Find where the given text appears and provide that cell's center as (X, Y) coordinate. 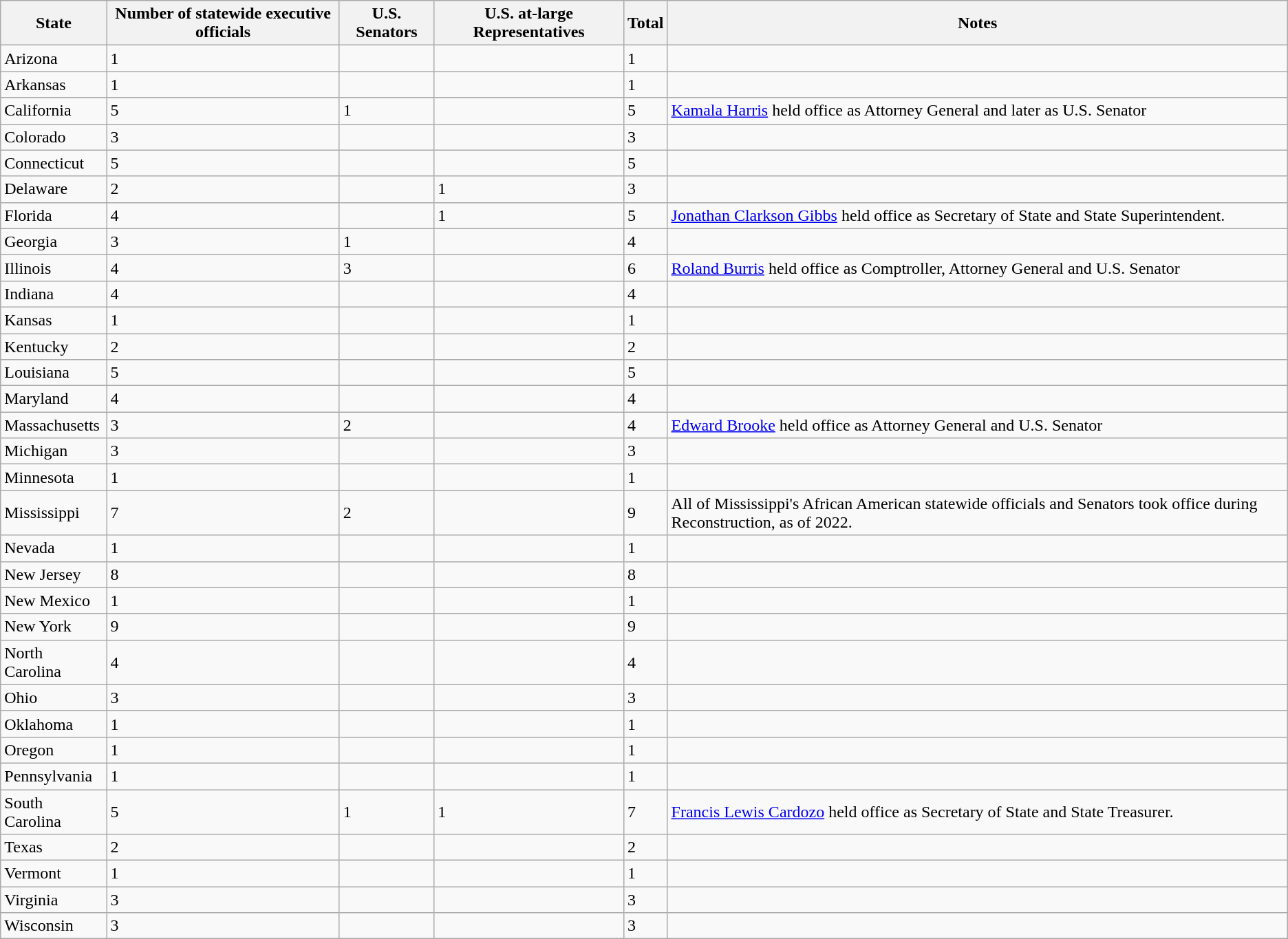
Kentucky (54, 346)
Number of statewide executive officials (223, 23)
Illinois (54, 268)
Minnesota (54, 477)
Colorado (54, 137)
New Mexico (54, 601)
Roland Burris held office as Comptroller, Attorney General and U.S. Senator (977, 268)
California (54, 111)
New York (54, 627)
Florida (54, 215)
Nevada (54, 548)
Pennsylvania (54, 776)
Wisconsin (54, 926)
State (54, 23)
Massachusetts (54, 425)
U.S. at-large Representatives (529, 23)
All of Mississippi's African American statewide officials and Senators took office during Reconstruction, as of 2022. (977, 513)
Kansas (54, 320)
Ohio (54, 698)
Oregon (54, 750)
Jonathan Clarkson Gibbs held office as Secretary of State and State Superintendent. (977, 215)
Louisiana (54, 373)
North Carolina (54, 662)
Total (645, 23)
U.S. Senators (387, 23)
Indiana (54, 294)
Edward Brooke held office as Attorney General and U.S. Senator (977, 425)
Virginia (54, 900)
Francis Lewis Cardozo held office as Secretary of State and State Treasurer. (977, 812)
Mississippi (54, 513)
Connecticut (54, 163)
Vermont (54, 874)
6 (645, 268)
Michigan (54, 451)
Arizona (54, 58)
Kamala Harris held office as Attorney General and later as U.S. Senator (977, 111)
New Jersey (54, 574)
Georgia (54, 241)
Notes (977, 23)
Maryland (54, 399)
Delaware (54, 189)
South Carolina (54, 812)
Texas (54, 848)
Arkansas (54, 85)
Oklahoma (54, 724)
